Identify which cell holds the provided text, then report its (x, y) central coordinate. 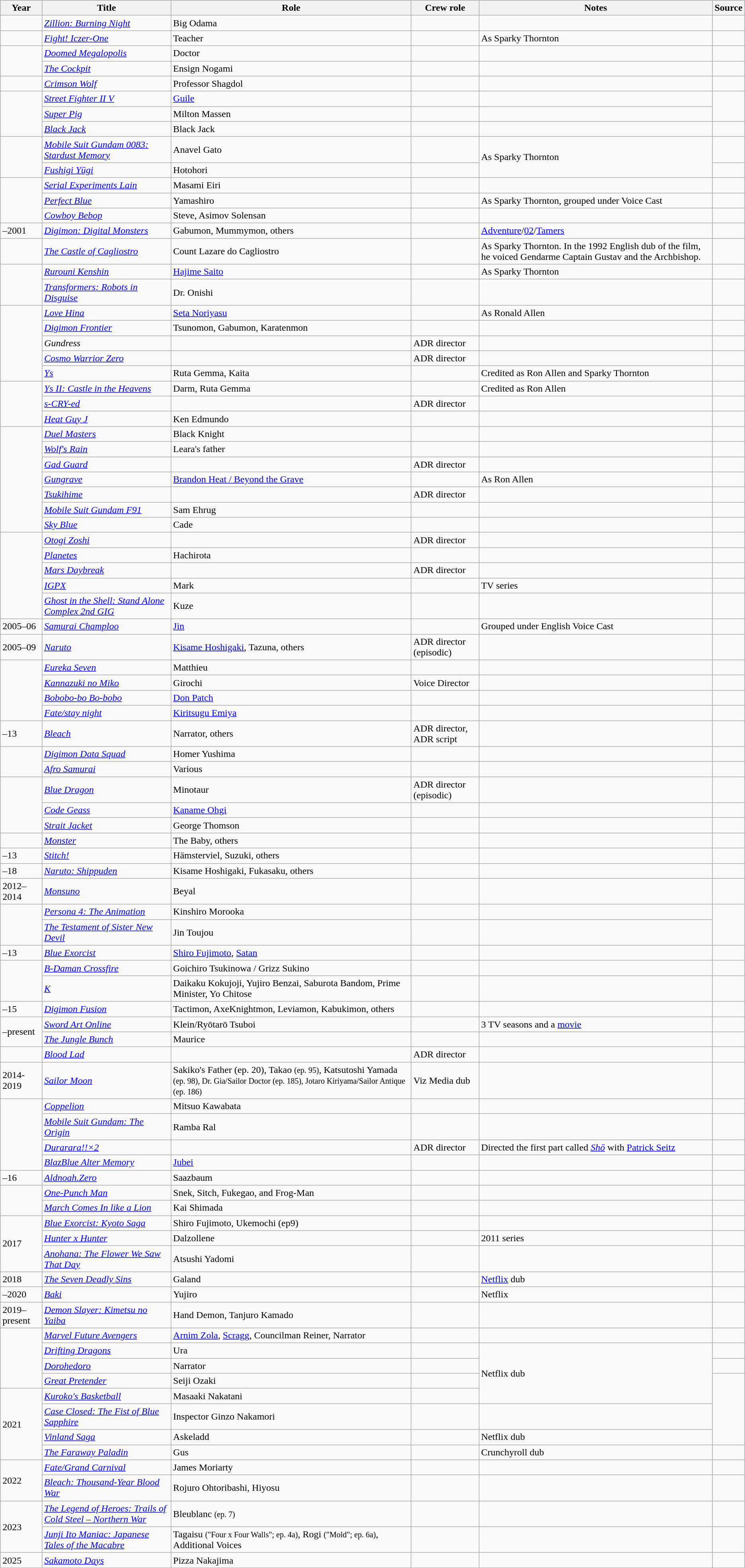
Doctor (291, 53)
Arnim Zola, Scragg, Councilman Reiner, Narrator (291, 1336)
Masaaki Nakatani (291, 1396)
Various (291, 769)
Yujiro (291, 1294)
Naruto: Shippuden (107, 871)
Directed the first part called Shō with Patrick Seitz (595, 1147)
Kinshiro Morooka (291, 912)
Monsuno (107, 891)
Strait Jacket (107, 825)
Junji Ito Maniac: Japanese Tales of the Macabre (107, 1539)
Eureka Seven (107, 667)
Crimson Wolf (107, 84)
Kai Shimada (291, 1208)
Big Odama (291, 23)
Aldnoah.Zero (107, 1178)
The Legend of Heroes: Trails of Cold Steel – Northern War (107, 1514)
–16 (21, 1178)
The Castle of Cagliostro (107, 252)
Afro Samurai (107, 769)
Blue Exorcist (107, 953)
Kuroko's Basketball (107, 1396)
Blue Dragon (107, 790)
Digimon Frontier (107, 328)
Ys II: Castle in the Heavens (107, 388)
Fight! Iczer-One (107, 38)
Rojuro Ohtoribashi, Hiyosu (291, 1488)
Klein/Ryōtarō Tsuboi (291, 1024)
Street Fighter II V (107, 99)
Source (728, 8)
Love Hina (107, 313)
IGPX (107, 585)
Snek, Sitch, Fukegao, and Frog-Man (291, 1193)
Hunter x Hunter (107, 1238)
George Thomson (291, 825)
Great Pretender (107, 1381)
Sky Blue (107, 525)
Cosmo Warrior Zero (107, 358)
Hachirota (291, 555)
Daikaku Kokujoji, Yujiro Benzai, Saburota Bandom, Prime Minister, Yo Chitose (291, 989)
Inspector Ginzo Nakamori (291, 1417)
Viz Media dub (445, 1080)
Role (291, 8)
Perfect Blue (107, 200)
Gungrave (107, 480)
Minotaur (291, 790)
Hämsterviel, Suzuki, others (291, 856)
Teacher (291, 38)
2005–06 (21, 626)
Jin (291, 626)
Monster (107, 841)
Tactimon, AxeKnightmon, Leviamon, Kabukimon, others (291, 1009)
Mobile Suit Gundam 0083: Stardust Memory (107, 150)
Digimon: Digital Monsters (107, 231)
Goichiro Tsukinowa / Grizz Sukino (291, 968)
Durarara!!×2 (107, 1147)
Guile (291, 99)
Askeladd (291, 1437)
Jubei (291, 1162)
Persona 4: The Animation (107, 912)
Crunchyroll dub (595, 1452)
Narrator, others (291, 733)
Ys (107, 373)
Milton Massen (291, 114)
Code Geass (107, 810)
Cade (291, 525)
K (107, 989)
Samurai Champloo (107, 626)
Coppelion (107, 1106)
2014-2019 (21, 1080)
–2020 (21, 1294)
Sam Ehrug (291, 510)
Don Patch (291, 698)
Gabumon, Mummymon, others (291, 231)
2005–09 (21, 647)
Credited as Ron Allen and Sparky Thornton (595, 373)
Duel Masters (107, 434)
Homer Yushima (291, 754)
Kuze (291, 606)
The Seven Deadly Sins (107, 1279)
Matthieu (291, 667)
Fate/Grand Carnival (107, 1467)
Gundress (107, 343)
Serial Experiments Lain (107, 185)
Tsukihime (107, 495)
Credited as Ron Allen (595, 388)
2017 (21, 1243)
2019–present (21, 1315)
Kiritsugu Emiya (291, 713)
Stitch! (107, 856)
Gus (291, 1452)
Hajime Saito (291, 272)
Year (21, 8)
Hand Demon, Tanjuro Kamado (291, 1315)
Blood Lad (107, 1055)
Narrator (291, 1366)
Netflix (595, 1294)
Dalzollene (291, 1238)
The Testament of Sister New Devil (107, 932)
Mitsuo Kawabata (291, 1106)
Bobobo-bo Bo-bobo (107, 698)
Rurouni Kenshin (107, 272)
Saazbaum (291, 1178)
Marvel Future Avengers (107, 1336)
James Moriarty (291, 1467)
Gad Guard (107, 464)
ADR director, ADR script (445, 733)
Kisame Hoshigaki, Fukasaku, others (291, 871)
Girochi (291, 683)
Otogi Zoshi (107, 540)
Digimon Data Squad (107, 754)
Bleublanc (ep. 7) (291, 1514)
Grouped under English Voice Cast (595, 626)
Planetes (107, 555)
Brandon Heat / Beyond the Grave (291, 480)
Mark (291, 585)
As Sparky Thornton. In the 1992 English dub of the film, he voiced Gendarme Captain Gustav and the Archbishop. (595, 252)
2012–2014 (21, 891)
One-Punch Man (107, 1193)
Zillion: Burning Night (107, 23)
Notes (595, 8)
Bleach: Thousand-Year Blood War (107, 1488)
–18 (21, 871)
Leara's father (291, 449)
Galand (291, 1279)
Heat Guy J (107, 419)
Title (107, 8)
–present (21, 1032)
Ensign Nogami (291, 68)
Tsunomon, Gabumon, Karatenmon (291, 328)
As Ron Allen (595, 480)
2023 (21, 1527)
Seiji Ozaki (291, 1381)
Mobile Suit Gundam: The Origin (107, 1127)
Ken Edmundo (291, 419)
Darm, Ruta Gemma (291, 388)
Sakamoto Days (107, 1560)
Kaname Ohgi (291, 810)
Anohana: The Flower We Saw That Day (107, 1258)
Hotohori (291, 170)
Masami Eiri (291, 185)
Seta Noriyasu (291, 313)
Count Lazare do Cagliostro (291, 252)
March Comes In like a Lion (107, 1208)
Mars Daybreak (107, 570)
Demon Slayer: Kimetsu no Yaiba (107, 1315)
2011 series (595, 1238)
Shiro Fujimoto, Ukemochi (ep9) (291, 1223)
Dorohedoro (107, 1366)
3 TV seasons and a movie (595, 1024)
Baki (107, 1294)
Bleach (107, 733)
Blue Exorcist: Kyoto Saga (107, 1223)
The Jungle Bunch (107, 1039)
Digimon Fusion (107, 1009)
The Faraway Paladin (107, 1452)
As Sparky Thornton, grouped under Voice Cast (595, 200)
Yamashiro (291, 200)
Mobile Suit Gundam F91 (107, 510)
Anavel Gato (291, 150)
Transformers: Robots in Disguise (107, 292)
Case Closed: The Fist of Blue Sapphire (107, 1417)
BlazBlue Alter Memory (107, 1162)
Drifting Dragons (107, 1351)
–15 (21, 1009)
2018 (21, 1279)
Fushigi Yūgi (107, 170)
TV series (595, 585)
Atsushi Yadomi (291, 1258)
Ghost in the Shell: Stand Alone Complex 2nd GIG (107, 606)
Adventure/02/Tamers (595, 231)
Professor Shagdol (291, 84)
The Baby, others (291, 841)
Fate/stay night (107, 713)
–2001 (21, 231)
Sailor Moon (107, 1080)
Ramba Ral (291, 1127)
2025 (21, 1560)
2022 (21, 1480)
Black Knight (291, 434)
Shiro Fujimoto, Satan (291, 953)
As Ronald Allen (595, 313)
Kisame Hoshigaki, Tazuna, others (291, 647)
s-CRY-ed (107, 404)
Voice Director (445, 683)
Maurice (291, 1039)
Vinland Saga (107, 1437)
Pizza Nakajima (291, 1560)
B-Daman Crossfire (107, 968)
The Cockpit (107, 68)
Sword Art Online (107, 1024)
Ruta Gemma, Kaita (291, 373)
Sakiko's Father (ep. 20), Takao (ep. 95), Katsutoshi Yamada (ep. 98), Dr. Gia/Sailor Doctor (ep. 185), Jotaro Kiriyama/Sailor Antique (ep. 186) (291, 1080)
Super Pig (107, 114)
2021 (21, 1424)
Tagaisu ("Four x Four Walls"; ep. 4a), Rogi ("Mold"; ep. 6a), Additional Voices (291, 1539)
Wolf's Rain (107, 449)
Jin Toujou (291, 932)
Doomed Megalopolis (107, 53)
Beyal (291, 891)
Naruto (107, 647)
Cowboy Bebop (107, 216)
Steve, Asimov Solensan (291, 216)
Dr. Onishi (291, 292)
Kannazuki no Miko (107, 683)
Ura (291, 1351)
Crew role (445, 8)
